From the cell containing the given text, extract its center point as (x, y) coordinate. 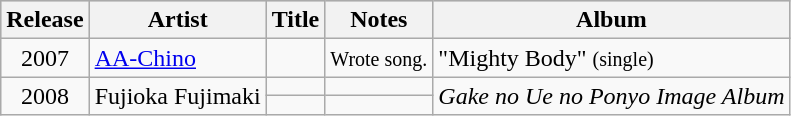
Gake no Ue no Ponyo Image Album (612, 96)
Album (612, 20)
Notes (379, 20)
Fujioka Fujimaki (178, 96)
Artist (178, 20)
"Mighty Body" (single) (612, 58)
2007 (45, 58)
AA-Chino (178, 58)
Release (45, 20)
2008 (45, 96)
Wrote song. (379, 58)
Title (296, 20)
